Search for the cell housing the specified text and yield its [X, Y] center coordinate. 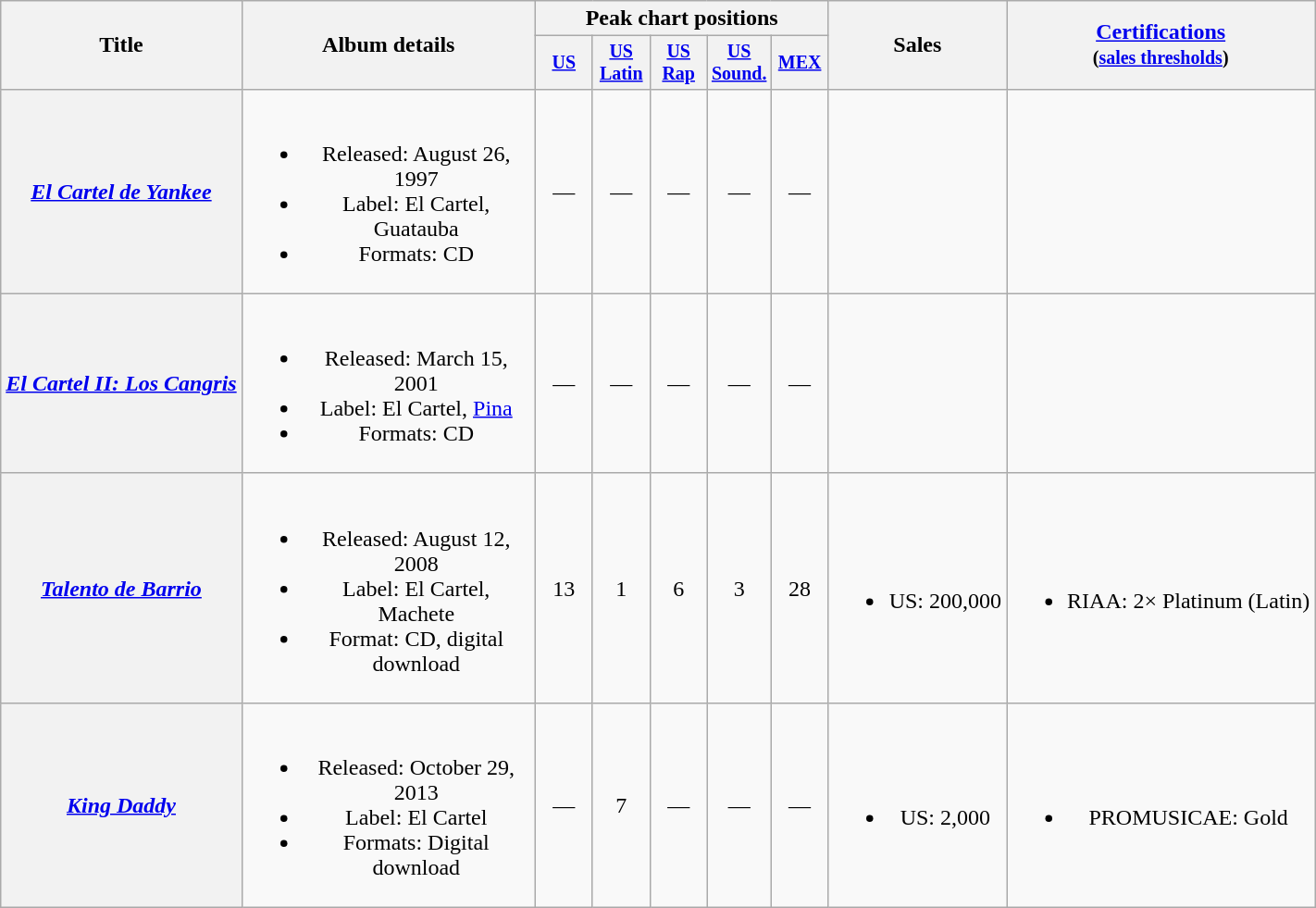
7 [621, 805]
Talento de Barrio [121, 588]
US: 200,000 [917, 588]
1 [621, 588]
USSound. [739, 63]
Album details [389, 45]
Released: March 15, 2001Label: El Cartel, PinaFormats: CD [389, 383]
El Cartel II: Los Cangris [121, 383]
28 [800, 588]
3 [739, 588]
PROMUSICAE: Gold [1161, 805]
Released: October 29, 2013Label: El CartelFormats: Digital download [389, 805]
USRap [678, 63]
US [564, 63]
RIAA: 2× Platinum (Latin) [1161, 588]
Released: August 26, 1997Label: El Cartel, GuataubaFormats: CD [389, 191]
MEX [800, 63]
Title [121, 45]
Peak chart positions [681, 19]
El Cartel de Yankee [121, 191]
Certifications(sales thresholds) [1161, 45]
USLatin [621, 63]
6 [678, 588]
US: 2,000 [917, 805]
13 [564, 588]
Sales [917, 45]
King Daddy [121, 805]
Released: August 12, 2008Label: El Cartel, MacheteFormat: CD, digital download [389, 588]
